Find where the given text appears and provide that cell's center as [X, Y] coordinate. 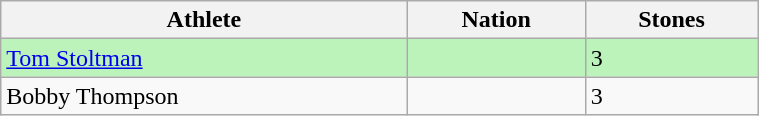
Bobby Thompson [204, 96]
Athlete [204, 20]
Stones [671, 20]
Tom Stoltman [204, 58]
Nation [496, 20]
